Scan for the cell matching the given text and deliver its (X, Y) coordinate at center. 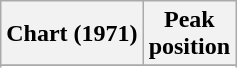
Chart (1971) (72, 34)
Peakposition (189, 34)
